From the cell containing the given text, extract its center point as [X, Y] coordinate. 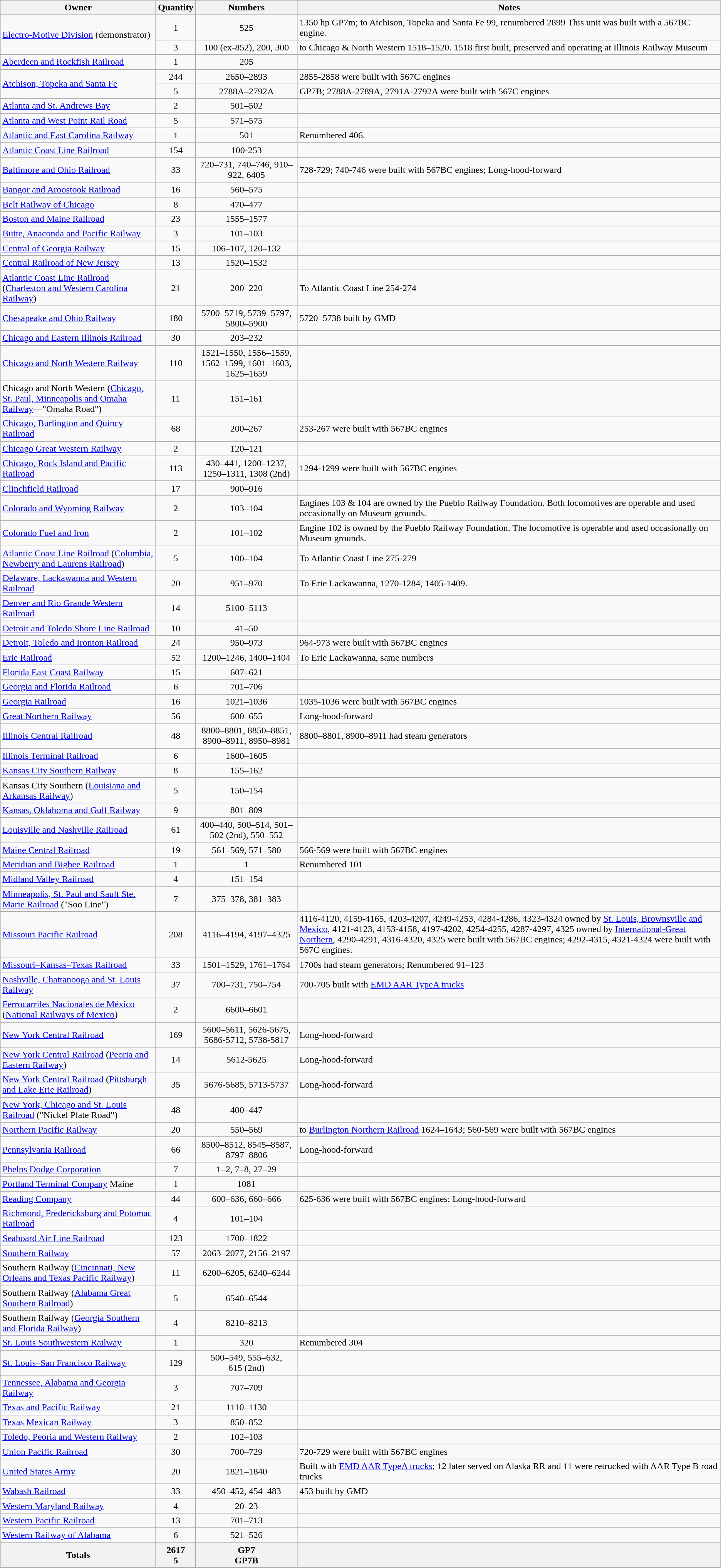
320 [246, 1343]
Atlantic Coast Line Railroad (Charleston and Western Carolina Railway) [78, 288]
Totals [78, 1555]
New York Central Railroad [78, 1035]
600–655 [246, 716]
23 [176, 219]
To Atlantic Coast Line 275-279 [509, 558]
to Burlington Northern Railroad 1624–1643; 560-569 were built with 567BC engines [509, 1130]
151–154 [246, 879]
205 [246, 62]
151–161 [246, 398]
Southern Railway [78, 1253]
Maine Central Railroad [78, 850]
6540–6544 [246, 1298]
6600–6601 [246, 1009]
2855-2858 were built with 567C engines [509, 77]
44 [176, 1198]
2788A–2792A [246, 91]
Baltimore and Ohio Railroad [78, 169]
6200–6205, 6240–6244 [246, 1273]
New York Central Railroad (Peoria and Eastern Railway) [78, 1059]
Georgia and Florida Railroad [78, 687]
17 [176, 488]
600–636, 660–666 [246, 1198]
8210–8213 [246, 1323]
10 [176, 628]
2063–2077, 2156–2197 [246, 1253]
GP7GP7B [246, 1555]
Atlantic Coast Line Railroad [78, 150]
Renumbered 101 [509, 865]
1501–1529, 1761–1764 [246, 965]
500–549, 555–632, 615 (2nd) [246, 1363]
GP7B; 2788A-2789A, 2791A-2792A were built with 567C engines [509, 91]
8800–8801, 8900–8911 had steam generators [509, 736]
1600–1605 [246, 756]
Tennessee, Alabama and Georgia Railway [78, 1387]
Built with EMD AAR TypeA trucks; 12 later served on Alaska RR and 11 were retrucked with AAR Type B road trucks [509, 1471]
550–569 [246, 1130]
Seaboard Air Line Railroad [78, 1238]
625-636 were built with 567BC engines; Long-hood-forward [509, 1198]
801–809 [246, 810]
Chesapeake and Ohio Railway [78, 318]
Colorado Fuel and Iron [78, 533]
Toledo, Peoria and Western Railway [78, 1437]
57 [176, 1253]
Owner [78, 8]
5676-5685, 5713-5737 [246, 1085]
Georgia Railroad [78, 701]
701–706 [246, 687]
154 [176, 150]
2617 5 [176, 1555]
Phelps Dodge Corporation [78, 1169]
37 [176, 985]
200–220 [246, 288]
Engines 103 & 104 are owned by the Pueblo Railway Foundation. Both locomotives are operable and used occasionally on Museum grounds. [509, 508]
Electro-Motive Division (demonstrator) [78, 35]
Bangor and Aroostook Railroad [78, 189]
Louisville and Nashville Railroad [78, 830]
Renumbered 304 [509, 1343]
525 [246, 28]
208 [176, 935]
453 built by GMD [509, 1491]
102–103 [246, 1437]
35 [176, 1085]
1555–1577 [246, 219]
Chicago and North Western Railway [78, 363]
560–575 [246, 189]
1–2, 7–8, 27–29 [246, 1169]
56 [176, 716]
8800–8801, 8850–8851, 8900–8911, 8950–8981 [246, 736]
900–916 [246, 488]
470–477 [246, 204]
19 [176, 850]
To Erie Lackawanna, same numbers [509, 658]
Atlantic Coast Line Railroad (Columbia, Newberry and Laurens Railroad) [78, 558]
United States Army [78, 1471]
Meridian and Bigbee Railroad [78, 865]
Western Railway of Alabama [78, 1535]
950–973 [246, 643]
Kansas, Oklahoma and Gulf Railway [78, 810]
101–103 [246, 234]
375–378, 381–383 [246, 899]
Illinois Terminal Railroad [78, 756]
1521–1550, 1556–1559, 1562–1599, 1601–1603, 1625–1659 [246, 363]
Portland Terminal Company Maine [78, 1184]
Kansas City Southern (Louisiana and Arkansas Railway) [78, 790]
New York, Chicago and St. Louis Railroad ("Nickel Plate Road") [78, 1109]
Chicago and North Western (Chicago, St. Paul, Minneapolis and Omaha Railway—"Omaha Road") [78, 398]
Renumbered 406. [509, 135]
Quantity [176, 8]
501–502 [246, 106]
400–447 [246, 1109]
Delaware, Lackawanna and Western Railroad [78, 584]
101–104 [246, 1219]
41–50 [246, 628]
Boston and Maine Railroad [78, 219]
244 [176, 77]
5720–5738 built by GMD [509, 318]
68 [176, 429]
607–621 [246, 672]
Illinois Central Railroad [78, 736]
2650–2893 [246, 77]
Great Northern Railway [78, 716]
52 [176, 658]
110 [176, 363]
Ferrocarriles Nacionales de México (National Railways of Mexico) [78, 1009]
Southern Railway (Alabama Great Southern Railroad) [78, 1298]
203–232 [246, 338]
Southern Railway (Cincinnati, New Orleans and Texas Pacific Railway) [78, 1273]
Minneapolis, St. Paul and Sault Ste. Marie Railroad ("Soo Line") [78, 899]
Belt Railway of Chicago [78, 204]
850–852 [246, 1422]
1081 [246, 1184]
113 [176, 468]
1035-1036 were built with 567BC engines [509, 701]
5700–5719, 5739–5797, 5800–5900 [246, 318]
New York Central Railroad (Pittsburgh and Lake Erie Railroad) [78, 1085]
Atlanta and West Point Rail Road [78, 120]
1110–1130 [246, 1407]
Kansas City Southern Railway [78, 770]
Erie Railroad [78, 658]
169 [176, 1035]
Texas Mexican Railway [78, 1422]
1200–1246, 1400–1404 [246, 658]
Chicago, Burlington and Quincy Railroad [78, 429]
964-973 were built with 567BC engines [509, 643]
1350 hp GP7m; to Atchison, Topeka and Santa Fe 99, renumbered 2899 This unit was built with a 567BC engine. [509, 28]
Atlantic and East Carolina Railway [78, 135]
66 [176, 1150]
Central of Georgia Railway [78, 248]
Reading Company [78, 1198]
101–102 [246, 533]
To Atlantic Coast Line 254-274 [509, 288]
1021–1036 [246, 701]
700–731, 750–754 [246, 985]
Notes [509, 8]
561–569, 571–580 [246, 850]
To Erie Lackawanna, 1270-1284, 1405-1409. [509, 584]
Detroit and Toledo Shore Line Railroad [78, 628]
501 [246, 135]
100 (ex-852), 200, 300 [246, 47]
103–104 [246, 508]
707–709 [246, 1387]
700–729 [246, 1451]
Midland Valley Railroad [78, 879]
701–713 [246, 1521]
430–441, 1200–1237, 1250–1311, 1308 (2nd) [246, 468]
Texas and Pacific Railway [78, 1407]
5100–5113 [246, 608]
720–731, 740–746, 910–922, 6405 [246, 169]
Central Railroad of New Jersey [78, 263]
Nashville, Chattanooga and St. Louis Railway [78, 985]
Northern Pacific Railway [78, 1130]
Detroit, Toledo and Ironton Railroad [78, 643]
Denver and Rio Grande Western Railroad [78, 608]
720-729 were built with 567BC engines [509, 1451]
253-267 were built with 567BC engines [509, 429]
5612-5625 [246, 1059]
1700–1822 [246, 1238]
571–575 [246, 120]
Colorado and Wyoming Railway [78, 508]
Engine 102 is owned by the Pueblo Railway Foundation. The locomotive is operable and used occasionally on Museum grounds. [509, 533]
Aberdeen and Rockfish Railroad [78, 62]
Southern Railway (Georgia Southern and Florida Railway) [78, 1323]
100-253 [246, 150]
20–23 [246, 1506]
Missouri–Kansas–Texas Railroad [78, 965]
1700s had steam generators; Renumbered 91–123 [509, 965]
61 [176, 830]
Pennsylvania Railroad [78, 1150]
9 [176, 810]
Clinchfield Railroad [78, 488]
400–440, 500–514, 501–502 (2nd), 550–552 [246, 830]
100–104 [246, 558]
St. Louis Southwestern Railway [78, 1343]
129 [176, 1363]
St. Louis–San Francisco Railway [78, 1363]
to Chicago & North Western 1518–1520. 1518 first built, preserved and operating at Illinois Railway Museum [509, 47]
728-729; 740-746 were built with 567BC engines; Long-hood-forward [509, 169]
Chicago and Eastern Illinois Railroad [78, 338]
Numbers [246, 8]
Missouri Pacific Railroad [78, 935]
Chicago, Rock Island and Pacific Railroad [78, 468]
1520–1532 [246, 263]
Western Maryland Railway [78, 1506]
Union Pacific Railroad [78, 1451]
Wabash Railroad [78, 1491]
5600–5611, 5626-5675, 5686-5712, 5738-5817 [246, 1035]
4116–4194, 4197–4325 [246, 935]
1821–1840 [246, 1471]
8500–8512, 8545–8587, 8797–8806 [246, 1150]
Western Pacific Railroad [78, 1521]
200–267 [246, 429]
521–526 [246, 1535]
120–121 [246, 448]
700-705 built with EMD AAR TypeA trucks [509, 985]
Butte, Anaconda and Pacific Railway [78, 234]
150–154 [246, 790]
155–162 [246, 770]
123 [176, 1238]
Atchison, Topeka and Santa Fe [78, 84]
1294-1299 were built with 567BC engines [509, 468]
180 [176, 318]
106–107, 120–132 [246, 248]
951–970 [246, 584]
Florida East Coast Railway [78, 672]
Richmond, Fredericksburg and Potomac Railroad [78, 1219]
566-569 were built with 567BC engines [509, 850]
450–452, 454–483 [246, 1491]
Atlanta and St. Andrews Bay [78, 106]
24 [176, 643]
Chicago Great Western Railway [78, 448]
